Output the (x, y) coordinate of the center of the cell containing the given text.  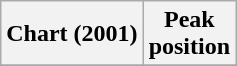
Chart (2001) (72, 34)
Peakposition (189, 34)
